Locate the cell with the specified text and output its [X, Y] center coordinate. 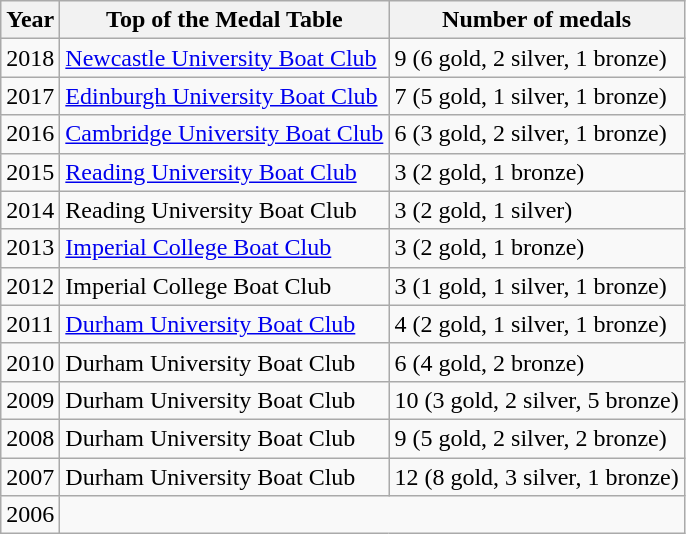
2013 [30, 248]
Cambridge University Boat Club [224, 134]
Top of the Medal Table [224, 20]
2007 [30, 477]
12 (8 gold, 3 silver, 1 bronze) [536, 477]
4 (2 gold, 1 silver, 1 bronze) [536, 324]
2011 [30, 324]
Number of medals [536, 20]
9 (5 gold, 2 silver, 2 bronze) [536, 438]
2010 [30, 362]
2006 [30, 515]
Year [30, 20]
Newcastle University Boat Club [224, 58]
2016 [30, 134]
6 (3 gold, 2 silver, 1 bronze) [536, 134]
2012 [30, 286]
3 (1 gold, 1 silver, 1 bronze) [536, 286]
3 (2 gold, 1 silver) [536, 210]
2018 [30, 58]
7 (5 gold, 1 silver, 1 bronze) [536, 96]
2008 [30, 438]
Edinburgh University Boat Club [224, 96]
2009 [30, 400]
9 (6 gold, 2 silver, 1 bronze) [536, 58]
2015 [30, 172]
6 (4 gold, 2 bronze) [536, 362]
2017 [30, 96]
10 (3 gold, 2 silver, 5 bronze) [536, 400]
2014 [30, 210]
